Search for the cell housing the specified text and yield its (X, Y) center coordinate. 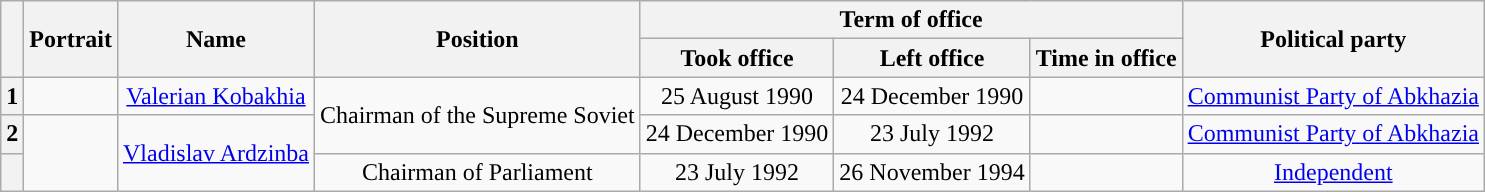
2 (12, 134)
Valerian Kobakhia (216, 96)
1 (12, 96)
Took office (737, 58)
Chairman of the Supreme Soviet (478, 115)
Portrait (71, 39)
Time in office (1106, 58)
Independent (1333, 172)
Political party (1333, 39)
Position (478, 39)
Chairman of Parliament (478, 172)
Left office (932, 58)
Term of office (911, 20)
Vladislav Ardzinba (216, 153)
Name (216, 39)
25 August 1990 (737, 96)
26 November 1994 (932, 172)
